Locate the cell with the specified text and output its [x, y] center coordinate. 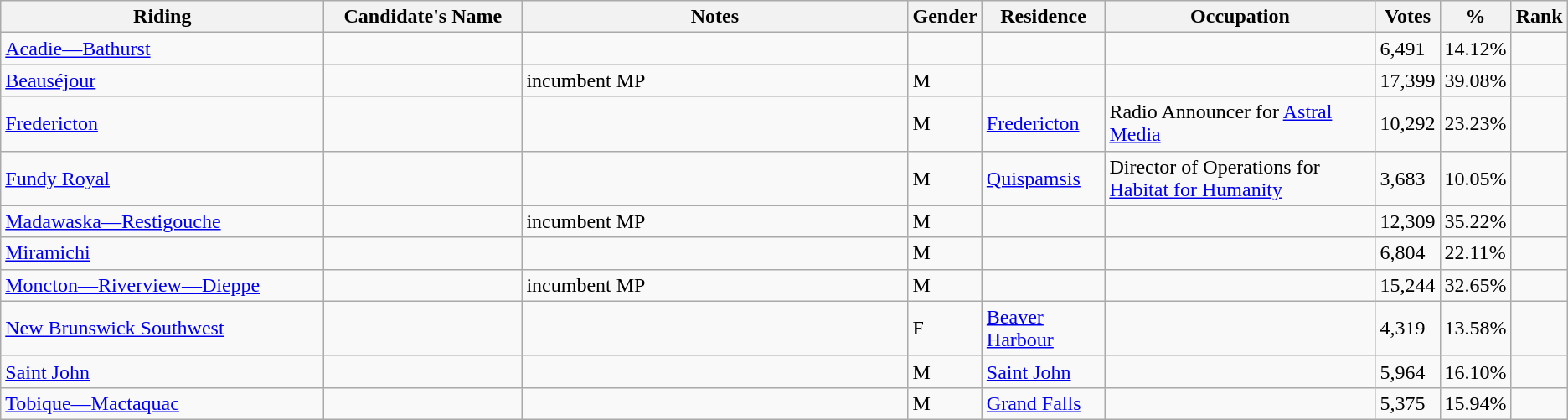
5,375 [1407, 403]
Director of Operations for Habitat for Humanity [1240, 178]
Candidate's Name [423, 17]
16.10% [1476, 371]
5,964 [1407, 371]
10.05% [1476, 178]
32.65% [1476, 285]
Fundy Royal [162, 178]
14.12% [1476, 49]
New Brunswick Southwest [162, 329]
6,491 [1407, 49]
13.58% [1476, 329]
23.23% [1476, 124]
Moncton—Riverview—Dieppe [162, 285]
% [1476, 17]
17,399 [1407, 80]
35.22% [1476, 221]
6,804 [1407, 253]
39.08% [1476, 80]
10,292 [1407, 124]
Radio Announcer for Astral Media [1240, 124]
Occupation [1240, 17]
Beauséjour [162, 80]
4,319 [1407, 329]
Quispamsis [1044, 178]
Miramichi [162, 253]
3,683 [1407, 178]
22.11% [1476, 253]
Acadie—Bathurst [162, 49]
Beaver Harbour [1044, 329]
Riding [162, 17]
Votes [1407, 17]
Madawaska—Restigouche [162, 221]
Tobique—Mactaquac [162, 403]
Rank [1540, 17]
12,309 [1407, 221]
Grand Falls [1044, 403]
15.94% [1476, 403]
Residence [1044, 17]
Gender [945, 17]
15,244 [1407, 285]
F [945, 329]
Notes [715, 17]
